Pinpoint the cell where the given text exists, returning its [X, Y] midpoint coordinate. 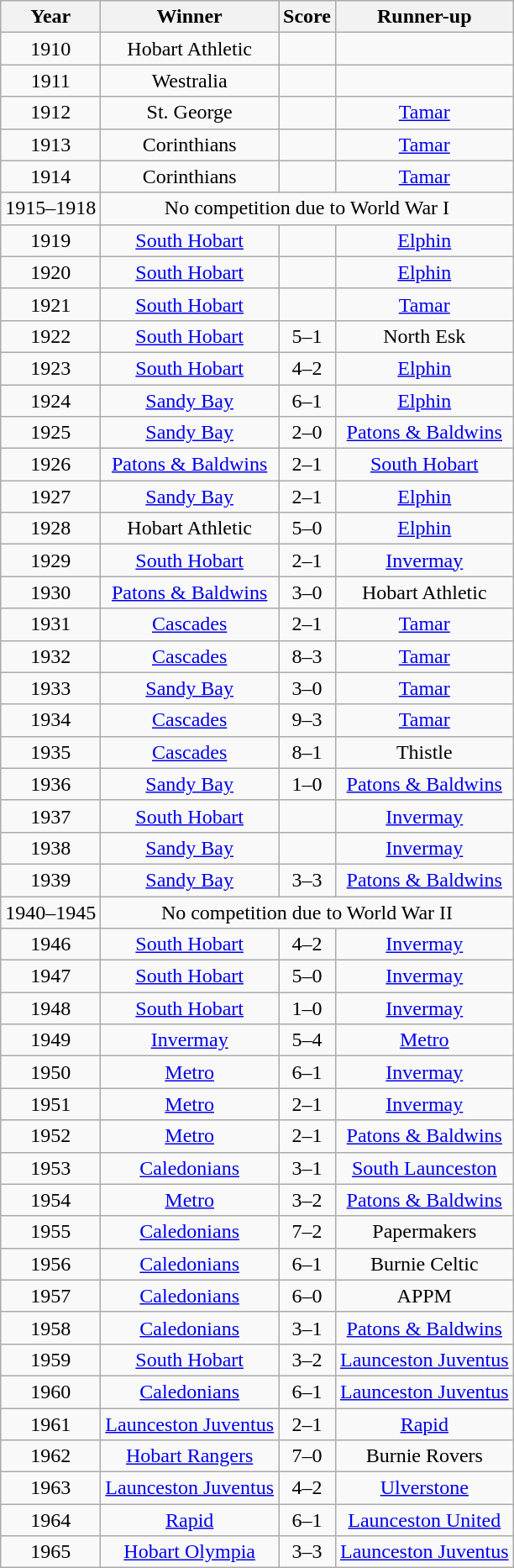
1915–1918 [50, 208]
1949 [50, 1040]
1914 [50, 176]
1920 [50, 272]
7–0 [307, 1456]
1936 [50, 784]
Burnie Celtic [424, 1264]
Hobart Olympia [190, 1552]
5–4 [307, 1040]
APPM [424, 1296]
1960 [50, 1392]
No competition due to World War II [307, 912]
1927 [50, 497]
1955 [50, 1232]
1959 [50, 1360]
1931 [50, 624]
Ulverstone [424, 1488]
6–0 [307, 1296]
1953 [50, 1168]
1930 [50, 592]
1926 [50, 465]
1965 [50, 1552]
1962 [50, 1456]
1922 [50, 336]
2–0 [307, 433]
1913 [50, 145]
1924 [50, 401]
Papermakers [424, 1232]
1921 [50, 304]
1964 [50, 1520]
Burnie Rovers [424, 1456]
1934 [50, 720]
1939 [50, 880]
8–3 [307, 656]
Thistle [424, 752]
1925 [50, 433]
1954 [50, 1200]
Launceston United [424, 1520]
No competition due to World War I [307, 208]
8–1 [307, 752]
1940–1945 [50, 912]
1947 [50, 976]
1910 [50, 49]
1912 [50, 113]
Score [307, 17]
1950 [50, 1072]
1946 [50, 944]
1923 [50, 368]
1919 [50, 240]
Winner [190, 17]
9–3 [307, 720]
Runner-up [424, 17]
7–2 [307, 1232]
South Launceston [424, 1168]
1932 [50, 656]
1911 [50, 81]
1951 [50, 1104]
1952 [50, 1136]
St. George [190, 113]
North Esk [424, 336]
1961 [50, 1424]
Hobart Rangers [190, 1456]
1933 [50, 688]
1948 [50, 1008]
Year [50, 17]
1963 [50, 1488]
1929 [50, 560]
1958 [50, 1328]
Westralia [190, 81]
1938 [50, 848]
1957 [50, 1296]
1928 [50, 529]
1937 [50, 816]
1935 [50, 752]
5–1 [307, 336]
1956 [50, 1264]
